Pinpoint the cell where the given text exists, returning its [X, Y] midpoint coordinate. 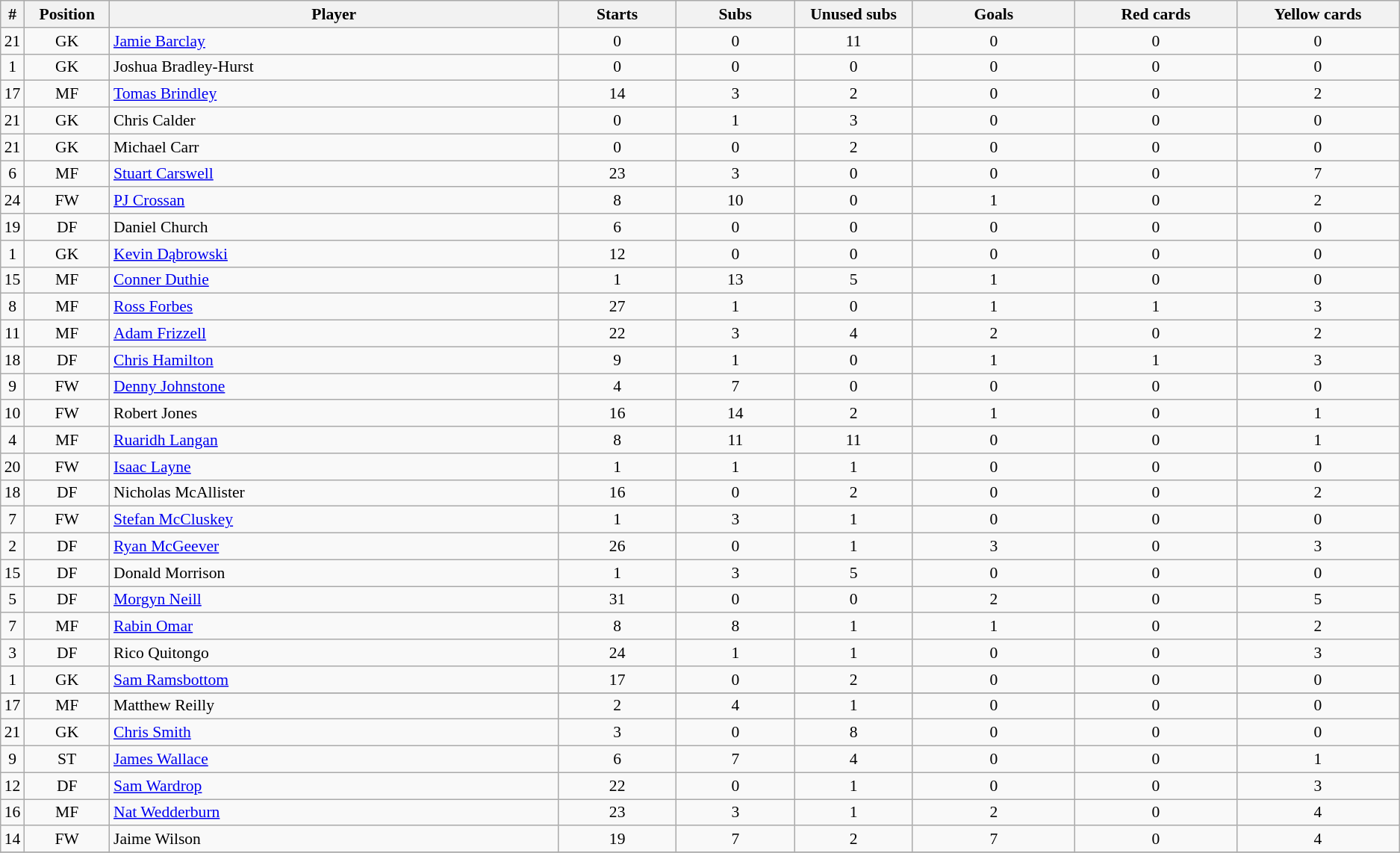
# [13, 14]
Sam Ramsbottom [335, 680]
Ruaridh Langan [335, 440]
ST [67, 760]
Adam Frizzell [335, 334]
Red cards [1156, 14]
Subs [735, 14]
Conner Duthie [335, 280]
26 [617, 547]
Daniel Church [335, 227]
Michael Carr [335, 147]
Starts [617, 14]
Stuart Carswell [335, 174]
Denny Johnstone [335, 387]
Chris Calder [335, 121]
Player [335, 14]
31 [617, 600]
Matthew Reilly [335, 706]
Morgyn Neill [335, 600]
Chris Smith [335, 733]
Jaime Wilson [335, 840]
Unused subs [854, 14]
Nat Wedderburn [335, 813]
Stefan McCluskey [335, 520]
Kevin Dąbrowski [335, 254]
Isaac Layne [335, 467]
Rico Quitongo [335, 653]
PJ Crossan [335, 201]
Robert Jones [335, 414]
Jamie Barclay [335, 41]
Goals [993, 14]
Chris Hamilton [335, 360]
13 [735, 280]
27 [617, 307]
Position [67, 14]
20 [13, 467]
Yellow cards [1317, 14]
Tomas Brindley [335, 94]
Nicholas McAllister [335, 493]
James Wallace [335, 760]
Sam Wardrop [335, 786]
Joshua Bradley-Hurst [335, 67]
Ross Forbes [335, 307]
Ryan McGeever [335, 547]
Donald Morrison [335, 573]
Rabin Omar [335, 627]
